Identify which cell holds the provided text, then report its (X, Y) central coordinate. 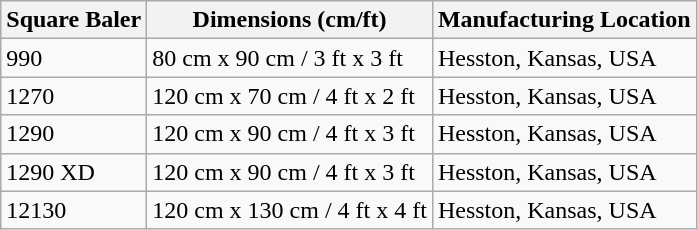
1290 XD (74, 172)
Manufacturing Location (564, 20)
12130 (74, 210)
1290 (74, 134)
80 cm x 90 cm / 3 ft x 3 ft (290, 58)
1270 (74, 96)
Dimensions (cm/ft) (290, 20)
120 cm x 130 cm / 4 ft x 4 ft (290, 210)
Square Baler (74, 20)
990 (74, 58)
120 cm x 70 cm / 4 ft x 2 ft (290, 96)
